Find where the given text appears and provide that cell's center as (X, Y) coordinate. 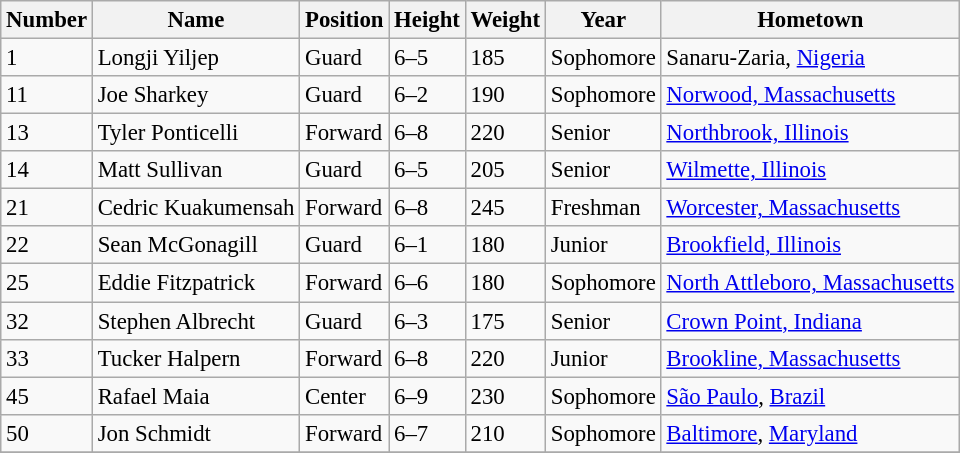
25 (47, 283)
Sean McGonagill (196, 245)
Brookline, Massachusetts (810, 358)
Cedric Kuakumensah (196, 208)
6–2 (427, 95)
Eddie Fitzpatrick (196, 283)
205 (505, 170)
6–1 (427, 245)
Jon Schmidt (196, 433)
Norwood, Massachusetts (810, 95)
Baltimore, Maryland (810, 433)
Center (344, 396)
13 (47, 133)
6–7 (427, 433)
Weight (505, 20)
São Paulo, Brazil (810, 396)
Position (344, 20)
Crown Point, Indiana (810, 321)
175 (505, 321)
North Attleboro, Massachusetts (810, 283)
11 (47, 95)
Height (427, 20)
6–9 (427, 396)
Brookfield, Illinois (810, 245)
32 (47, 321)
Number (47, 20)
245 (505, 208)
Worcester, Massachusetts (810, 208)
6–6 (427, 283)
45 (47, 396)
33 (47, 358)
21 (47, 208)
50 (47, 433)
Name (196, 20)
Stephen Albrecht (196, 321)
1 (47, 58)
210 (505, 433)
Longji Yiljep (196, 58)
Tyler Ponticelli (196, 133)
185 (505, 58)
6–3 (427, 321)
Sanaru-Zaria, Nigeria (810, 58)
Joe Sharkey (196, 95)
190 (505, 95)
Matt Sullivan (196, 170)
Hometown (810, 20)
Northbrook, Illinois (810, 133)
Rafael Maia (196, 396)
Wilmette, Illinois (810, 170)
14 (47, 170)
Freshman (603, 208)
230 (505, 396)
Tucker Halpern (196, 358)
22 (47, 245)
Year (603, 20)
